Capture the cell that displays the provided text and extract its (x, y) central coordinate. 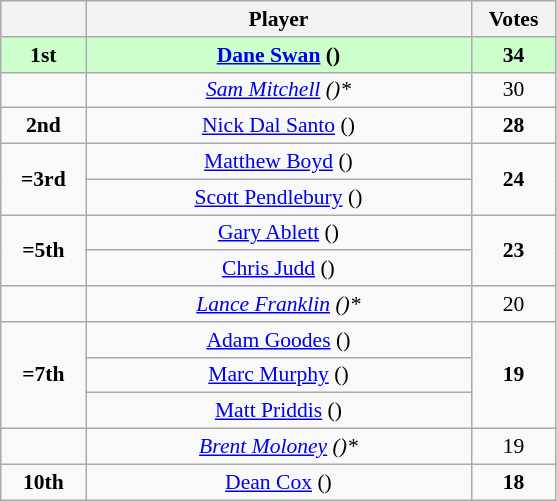
Dean Cox () (278, 482)
Chris Judd () (278, 269)
Lance Franklin ()* (278, 304)
28 (514, 126)
18 (514, 482)
23 (514, 250)
Votes (514, 19)
Marc Murphy () (278, 375)
Brent Moloney ()* (278, 447)
=3rd (44, 180)
Scott Pendlebury () (278, 197)
1st (44, 55)
Gary Ablett () (278, 233)
=5th (44, 250)
Matthew Boyd () (278, 162)
Nick Dal Santo () (278, 126)
30 (514, 90)
Adam Goodes () (278, 340)
10th (44, 482)
20 (514, 304)
Matt Priddis () (278, 411)
24 (514, 180)
Player (278, 19)
Dane Swan () (278, 55)
Sam Mitchell ()* (278, 90)
=7th (44, 376)
34 (514, 55)
2nd (44, 126)
